Provide the [X, Y] coordinate of the cell's center where the given text is located.  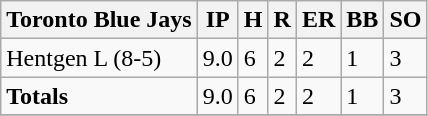
BB [362, 20]
Toronto Blue Jays [99, 20]
ER [318, 20]
Totals [99, 96]
R [282, 20]
H [253, 20]
Hentgen L (8-5) [99, 58]
IP [218, 20]
SO [406, 20]
